Locate the cell with the specified text and output its (x, y) center coordinate. 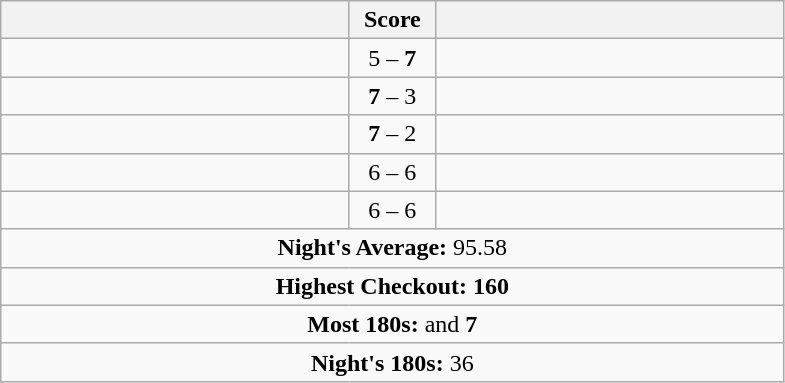
7 – 2 (392, 134)
7 – 3 (392, 96)
Night's Average: 95.58 (392, 248)
Night's 180s: 36 (392, 362)
5 – 7 (392, 58)
Score (392, 20)
Highest Checkout: 160 (392, 286)
Most 180s: and 7 (392, 324)
